Pinpoint the cell where the given text exists, returning its (x, y) midpoint coordinate. 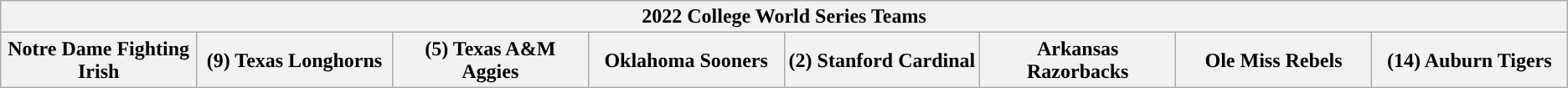
Notre Dame Fighting Irish (99, 60)
Oklahoma Sooners (686, 60)
(14) Auburn Tigers (1469, 60)
(9) Texas Longhorns (295, 60)
Arkansas Razorbacks (1078, 60)
2022 College World Series Teams (784, 17)
Ole Miss Rebels (1274, 60)
(2) Stanford Cardinal (882, 60)
(5) Texas A&M Aggies (490, 60)
